Extract the [x, y] coordinate from the center of the cell holding the provided text.  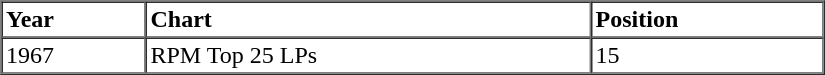
Position [707, 20]
15 [707, 56]
Chart [368, 20]
RPM Top 25 LPs [368, 56]
1967 [74, 56]
Year [74, 20]
